For the text-containing cell, return its midpoint in [x, y] coordinate format. 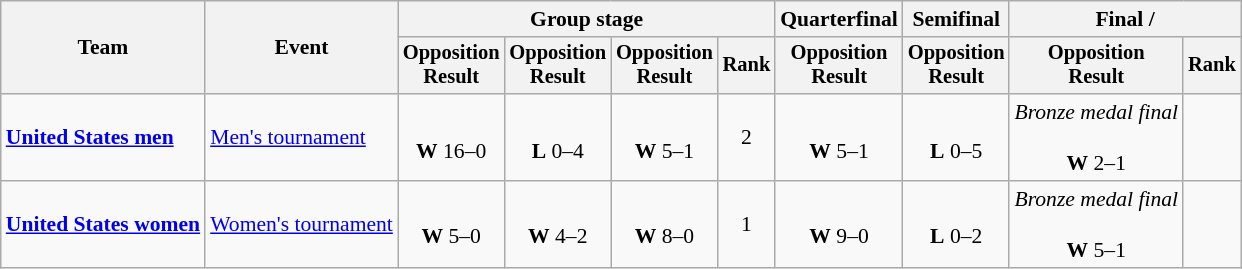
1 [747, 224]
United States women [103, 224]
Quarterfinal [839, 19]
W 4–2 [558, 224]
W 5–0 [452, 224]
Women's tournament [302, 224]
L 0–4 [558, 138]
Event [302, 48]
Bronze medal finalW 2–1 [1096, 138]
Bronze medal finalW 5–1 [1096, 224]
United States men [103, 138]
Team [103, 48]
L 0–2 [956, 224]
W 16–0 [452, 138]
Group stage [586, 19]
Men's tournament [302, 138]
L 0–5 [956, 138]
Semifinal [956, 19]
W 9–0 [839, 224]
Final / [1124, 19]
W 8–0 [664, 224]
2 [747, 138]
